Output the [X, Y] coordinate of the center of the cell containing the given text.  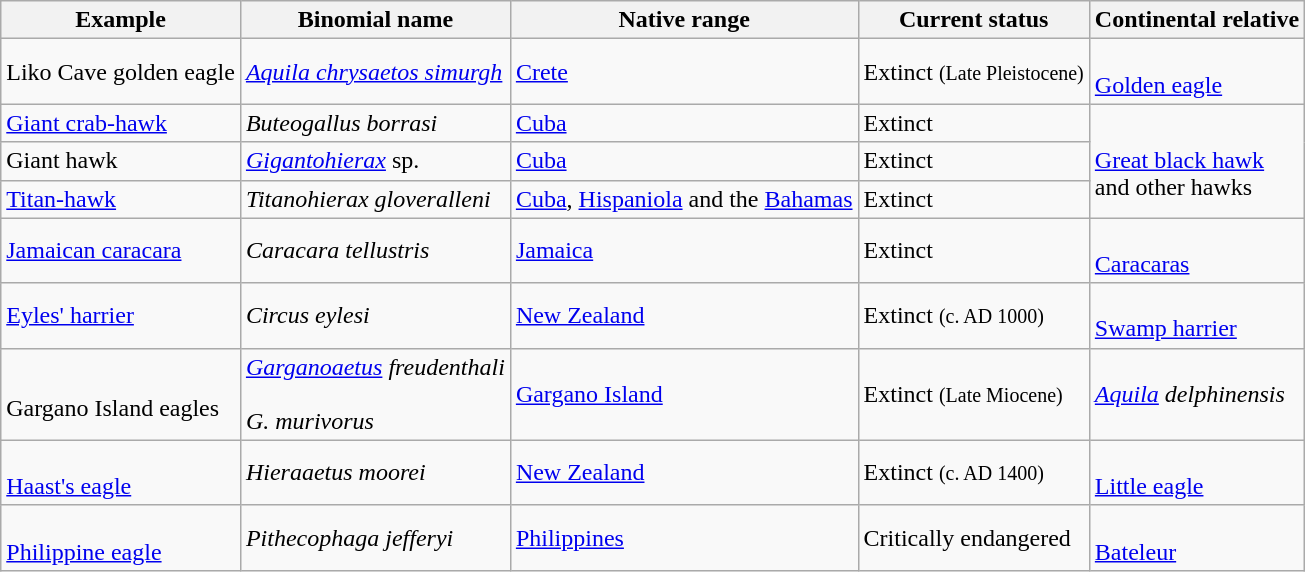
Buteogallus borrasi [375, 123]
Jamaican caracara [121, 250]
Pithecophaga jefferyi [375, 538]
Binomial name [375, 20]
Gargano Island [684, 394]
Cuba, Hispaniola and the Bahamas [684, 199]
Caracaras [1196, 250]
Gigantohierax sp. [375, 161]
Aquila chrysaetos simurgh [375, 72]
Critically endangered [974, 538]
Extinct (Late Pleistocene) [974, 72]
Swamp harrier [1196, 316]
Haast's eagle [121, 472]
Extinct (Late Miocene) [974, 394]
Philippines [684, 538]
Giant crab-hawk [121, 123]
Bateleur [1196, 538]
Eyles' harrier [121, 316]
Crete [684, 72]
Liko Cave golden eagle [121, 72]
Titan-hawk [121, 199]
Great black hawkand other hawks [1196, 161]
Titanohierax gloveralleni [375, 199]
Aquila delphinensis [1196, 394]
Little eagle [1196, 472]
Extinct (c. AD 1400) [974, 472]
Current status [974, 20]
Giant hawk [121, 161]
Philippine eagle [121, 538]
Caracara tellustris [375, 250]
Extinct (c. AD 1000) [974, 316]
Hieraaetus moorei [375, 472]
Example [121, 20]
Native range [684, 20]
Jamaica [684, 250]
Circus eylesi [375, 316]
Golden eagle [1196, 72]
Gargano Island eagles [121, 394]
Garganoaetus freudenthaliG. murivorus [375, 394]
Continental relative [1196, 20]
